Output the (x, y) coordinate of the center of the cell containing the given text.  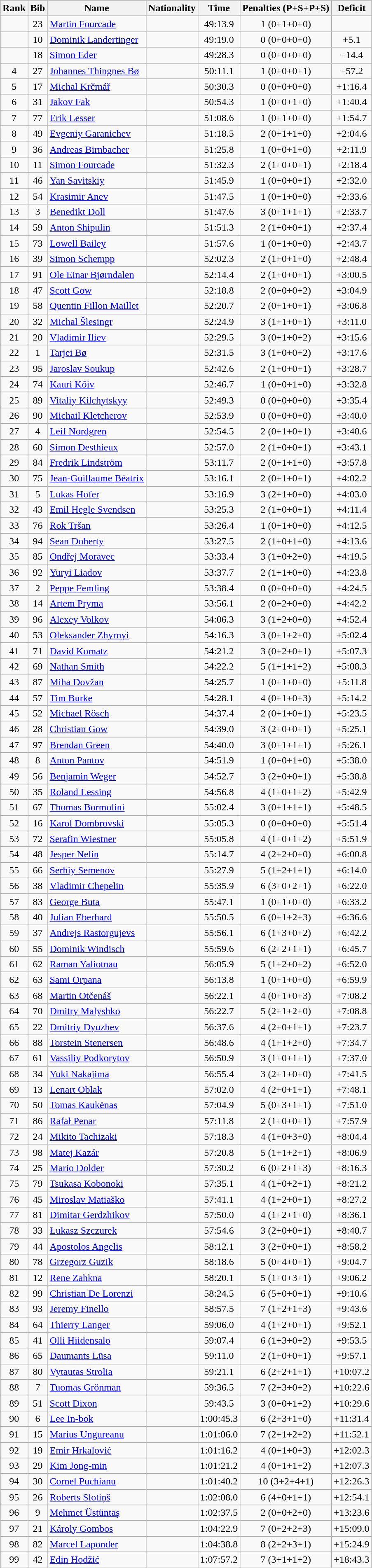
+4:13.6 (352, 541)
+2:18.4 (352, 165)
Jesper Nelin (97, 854)
+9:43.6 (352, 1309)
+9:04.7 (352, 1262)
+2:11.9 (352, 149)
55:56.1 (219, 933)
Jeremy Finello (97, 1309)
+7:48.1 (352, 1090)
7 (3+1+1+2) (286, 1560)
52:54.5 (219, 431)
Grzegorz Guzik (97, 1262)
+6:36.6 (352, 917)
56:50.9 (219, 1058)
53:38.4 (219, 588)
Kauri Kõiv (97, 384)
10 (3+2+4+1) (286, 1482)
Anton Pantov (97, 761)
53:25.3 (219, 510)
+3:43.1 (352, 447)
52:42.6 (219, 369)
Rok Tršan (97, 525)
54:21.2 (219, 651)
Miroslav Matiaško (97, 1199)
52:29.5 (219, 337)
6 (3+0+2+1) (286, 886)
+7:37.0 (352, 1058)
53:27.5 (219, 541)
52:14.4 (219, 275)
+10:29.6 (352, 1403)
52:31.5 (219, 353)
+3:06.8 (352, 306)
Rafał Penar (97, 1121)
+12:02.3 (352, 1450)
50:11.1 (219, 71)
57:04.9 (219, 1105)
Tsukasa Kobonoki (97, 1183)
+9:53.5 (352, 1340)
52:57.0 (219, 447)
58:20.1 (219, 1278)
5 (1+2+0+2) (286, 964)
Vladimir Iliev (97, 337)
4 (2+2+0+0) (286, 854)
Andreas Birnbacher (97, 149)
6 (0+2+1+3) (286, 1168)
Emil Hegle Svendsen (97, 510)
Sami Orpana (97, 980)
54:06.3 (219, 619)
52:20.7 (219, 306)
54:52.7 (219, 776)
+5:08.3 (352, 666)
Nationality (172, 8)
49:13.9 (219, 24)
56:48.6 (219, 1043)
2 (1+1+0+0) (286, 572)
+10:07.2 (352, 1372)
+9:10.6 (352, 1293)
52:49.3 (219, 400)
+5:26.1 (352, 745)
+2:32.0 (352, 180)
5 (1+1+1+2) (286, 666)
Martin Fourcade (97, 24)
Michael Rösch (97, 714)
2 (0+0+0+2) (286, 290)
David Komatz (97, 651)
+2:48.4 (352, 259)
Vladimir Chepelin (97, 886)
6 (2+3+1+0) (286, 1419)
+2:37.4 (352, 228)
+3:04.9 (352, 290)
Tuomas Grönman (97, 1387)
58:12.1 (219, 1246)
+6:14.0 (352, 870)
+3:28.7 (352, 369)
+7:57.9 (352, 1121)
Cornel Puchianu (97, 1482)
+5:02.4 (352, 635)
54:40.0 (219, 745)
1:01:06.0 (219, 1434)
+6:52.0 (352, 964)
+2:33.6 (352, 196)
Vassiliy Podkorytov (97, 1058)
+4:11.4 (352, 510)
+1:54.7 (352, 118)
+7:51.0 (352, 1105)
+5:38.0 (352, 761)
+3:32.8 (352, 384)
3 (1+0+0+2) (286, 353)
56:55.4 (219, 1074)
5 (1+1+2+1) (286, 1152)
3 (1+1+0+1) (286, 322)
+5:38.8 (352, 776)
+5:51.4 (352, 823)
Marcel Laponder (97, 1544)
+6:42.2 (352, 933)
Łukasz Szczurek (97, 1231)
55:02.4 (219, 807)
+8:06.9 (352, 1152)
Julian Eberhard (97, 917)
3 (1+0+2+0) (286, 557)
+6:22.0 (352, 886)
Torstein Stenersen (97, 1043)
Benjamin Weger (97, 776)
Michal Krčmář (97, 86)
51:47.6 (219, 212)
Nathan Smith (97, 666)
+4:42.2 (352, 604)
Apostolos Angelis (97, 1246)
5 (0+4+0+1) (286, 1262)
Serafin Wiestner (97, 839)
+8:27.2 (352, 1199)
55:05.8 (219, 839)
59:06.0 (219, 1325)
1:07:57.2 (219, 1560)
Serhiy Semenov (97, 870)
+3:35.4 (352, 400)
Roberts Slotiņš (97, 1497)
50:54.3 (219, 102)
56:05.9 (219, 964)
+15:09.0 (352, 1528)
Emir Hrkalović (97, 1450)
+8:04.4 (352, 1136)
+3:40.0 (352, 415)
51:32.3 (219, 165)
7 (0+2+2+3) (286, 1528)
7 (2+1+2+2) (286, 1434)
5 (1+0+3+1) (286, 1278)
+8:40.7 (352, 1231)
56:22.1 (219, 996)
54:25.7 (219, 682)
Scott Dixon (97, 1403)
Roland Lessing (97, 792)
Vitaliy Kilchytskyy (97, 400)
54:28.1 (219, 698)
1:01:16.2 (219, 1450)
Dominik Windisch (97, 948)
Lee In-bok (97, 1419)
Marius Ungureanu (97, 1434)
Lukas Hofer (97, 494)
49:28.3 (219, 55)
53:16.9 (219, 494)
+9:52.1 (352, 1325)
Andrejs Rastorgujevs (97, 933)
Brendan Green (97, 745)
5 (1+2+1+1) (286, 870)
56:37.6 (219, 1027)
1:01:40.2 (219, 1482)
5 (0+3+1+1) (286, 1105)
Lowell Bailey (97, 243)
+3:00.5 (352, 275)
Yuryi Liadov (97, 572)
+1:40.4 (352, 102)
57:50.0 (219, 1215)
+7:34.7 (352, 1043)
+7:23.7 (352, 1027)
+5.1 (352, 40)
Scott Gow (97, 290)
4 (1+1+2+0) (286, 1043)
Time (219, 8)
Simon Schempp (97, 259)
Ondřej Moravec (97, 557)
1:02:08.0 (219, 1497)
51:57.6 (219, 243)
3 (0+0+1+2) (286, 1403)
+7:08.8 (352, 1011)
Miha Dovžan (97, 682)
6 (5+0+0+1) (286, 1293)
1 (38, 353)
Benedikt Doll (97, 212)
6 (4+0+1+1) (286, 1497)
Károly Gombos (97, 1528)
Vytautas Strolia (97, 1372)
+5:42.9 (352, 792)
Thomas Bormolini (97, 807)
+4:52.4 (352, 619)
57:18.3 (219, 1136)
57:30.2 (219, 1168)
Alexey Volkov (97, 619)
+9:57.1 (352, 1356)
+14.4 (352, 55)
George Buta (97, 901)
49:19.0 (219, 40)
59:07.4 (219, 1340)
53:16.1 (219, 478)
+5:14.2 (352, 698)
Ole Einar Bjørndalen (97, 275)
+4:23.8 (352, 572)
Quentin Fillon Maillet (97, 306)
+12:54.1 (352, 1497)
+8:58.2 (352, 1246)
+3:57.8 (352, 463)
Dominik Landertinger (97, 40)
+13:23.6 (352, 1513)
+4:19.5 (352, 557)
Dmitry Malyshko (97, 1011)
4 (1+2+1+0) (286, 1215)
59:43.5 (219, 1403)
54:39.0 (219, 729)
Deficit (352, 8)
52:24.9 (219, 322)
Jaroslav Soukup (97, 369)
Dmitriy Dyuzhev (97, 1027)
+9:06.2 (352, 1278)
8 (2+2+3+1) (286, 1544)
52:18.8 (219, 290)
+12:07.3 (352, 1466)
Johannes Thingnes Bø (97, 71)
51:25.8 (219, 149)
+5:23.5 (352, 714)
+5:07.3 (352, 651)
Sean Doherty (97, 541)
Simon Desthieux (97, 447)
Rene Zahkna (97, 1278)
+6:45.7 (352, 948)
+7:08.2 (352, 996)
+2:04.6 (352, 133)
Artem Pryma (97, 604)
Jakov Fak (97, 102)
53:11.7 (219, 463)
54:56.8 (219, 792)
51:08.6 (219, 118)
Fredrik Lindström (97, 463)
+7:41.5 (352, 1074)
Karol Dombrovski (97, 823)
57:20.8 (219, 1152)
Raman Yaliotnau (97, 964)
52:46.7 (219, 384)
54:37.4 (219, 714)
1:01:21.2 (219, 1466)
59:11.0 (219, 1356)
5 (2+1+2+0) (286, 1011)
+4:02.2 (352, 478)
54:22.2 (219, 666)
59:21.1 (219, 1372)
Martin Otčenáš (97, 996)
+8:16.3 (352, 1168)
+2:33.7 (352, 212)
Thierry Langer (97, 1325)
52:53.9 (219, 415)
2 (38, 588)
Dimitar Gerdzhikov (97, 1215)
Tim Burke (97, 698)
53:56.1 (219, 604)
51:47.5 (219, 196)
Mehmet Üstüntaş (97, 1513)
Evgeniy Garanichev (97, 133)
59:36.5 (219, 1387)
+8:21.2 (352, 1183)
Matej Kazár (97, 1152)
Peppe Femling (97, 588)
Penalties (P+S+P+S) (286, 8)
55:35.9 (219, 886)
57:11.8 (219, 1121)
57:02.0 (219, 1090)
Bib (38, 8)
Christian Gow (97, 729)
55:47.1 (219, 901)
51:51.3 (219, 228)
+5:48.5 (352, 807)
50:30.3 (219, 86)
Leif Nordgren (97, 431)
53:26.4 (219, 525)
+2:43.7 (352, 243)
+57.2 (352, 71)
52:02.3 (219, 259)
Krasimir Anev (97, 196)
Mikito Tachizaki (97, 1136)
3 (38, 212)
55:59.6 (219, 948)
+3:17.6 (352, 353)
1:00:45.3 (219, 1419)
+6:00.8 (352, 854)
Erik Lesser (97, 118)
57:35.1 (219, 1183)
Jean-Guillaume Béatrix (97, 478)
57:54.6 (219, 1231)
Lenart Oblak (97, 1090)
Daumants Lūsa (97, 1356)
+15:24.9 (352, 1544)
+3:15.6 (352, 337)
Michail Kletcherov (97, 415)
1:02:37.5 (219, 1513)
4 (1+0+3+0) (286, 1136)
+5:25.1 (352, 729)
Olli Hiidensalo (97, 1340)
7 (2+3+0+2) (286, 1387)
6 (0+1+2+3) (286, 917)
Mario Dolder (97, 1168)
+12:26.3 (352, 1482)
54:51.9 (219, 761)
Oleksander Zhyrnyi (97, 635)
+8:36.1 (352, 1215)
54:16.3 (219, 635)
+3:11.0 (352, 322)
+18:43.3 (352, 1560)
Yan Savitskiy (97, 180)
4 (0+1+1+2) (286, 1466)
Rank (14, 8)
+4:03.0 (352, 494)
+11:52.1 (352, 1434)
Simon Fourcade (97, 165)
Anton Shipulin (97, 228)
55:27.9 (219, 870)
2 (0+2+0+0) (286, 604)
58:18.6 (219, 1262)
1:04:38.8 (219, 1544)
Tarjei Bø (97, 353)
+4:12.5 (352, 525)
56:22.7 (219, 1011)
Michal Šlesingr (97, 322)
3 (0+2+0+1) (286, 651)
57:41.1 (219, 1199)
Kim Jong-min (97, 1466)
53:33.4 (219, 557)
+6:59.9 (352, 980)
56:13.8 (219, 980)
3 (0+1+0+2) (286, 337)
Edin Hodžić (97, 1560)
Name (97, 8)
7 (1+2+1+3) (286, 1309)
4 (1+0+2+1) (286, 1183)
58:24.5 (219, 1293)
51:45.9 (219, 180)
+1:16.4 (352, 86)
3 (1+2+0+0) (286, 619)
+11:31.4 (352, 1419)
2 (0+0+2+0) (286, 1513)
1:04:22.9 (219, 1528)
55:50.5 (219, 917)
Christian De Lorenzi (97, 1293)
+4:24.5 (352, 588)
55:14.7 (219, 854)
Yuki Nakajima (97, 1074)
51:18.5 (219, 133)
+10:22.6 (352, 1387)
3 (0+1+2+0) (286, 635)
+3:40.6 (352, 431)
58:57.5 (219, 1309)
55:05.3 (219, 823)
3 (1+0+1+1) (286, 1058)
Tomas Kaukėnas (97, 1105)
+5:11.8 (352, 682)
Simon Eder (97, 55)
+5:51.9 (352, 839)
53:37.7 (219, 572)
+6:33.2 (352, 901)
